Find where the given text appears and provide that cell's center as (X, Y) coordinate. 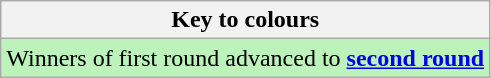
Key to colours (246, 20)
Winners of first round advanced to second round (246, 58)
